Scan for the cell matching the given text and deliver its [x, y] coordinate at center. 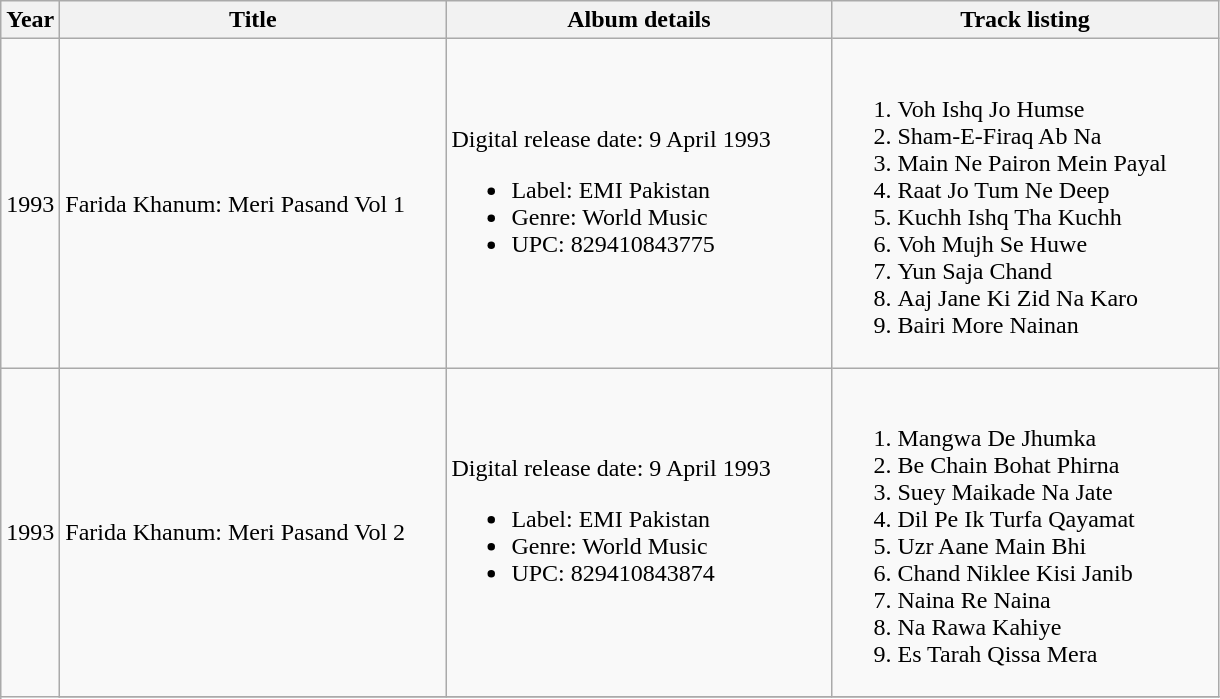
Title [253, 20]
Digital release date: 9 April 1993Label: EMI PakistanGenre: World MusicUPC: 829410843874 [639, 532]
Album details [639, 20]
Year [30, 20]
Digital release date: 9 April 1993Label: EMI PakistanGenre: World MusicUPC: 829410843775 [639, 204]
Farida Khanum: Meri Pasand Vol 2 [253, 532]
Track listing [1025, 20]
Farida Khanum: Meri Pasand Vol 1 [253, 204]
